From the cell containing the given text, extract its center point as (x, y) coordinate. 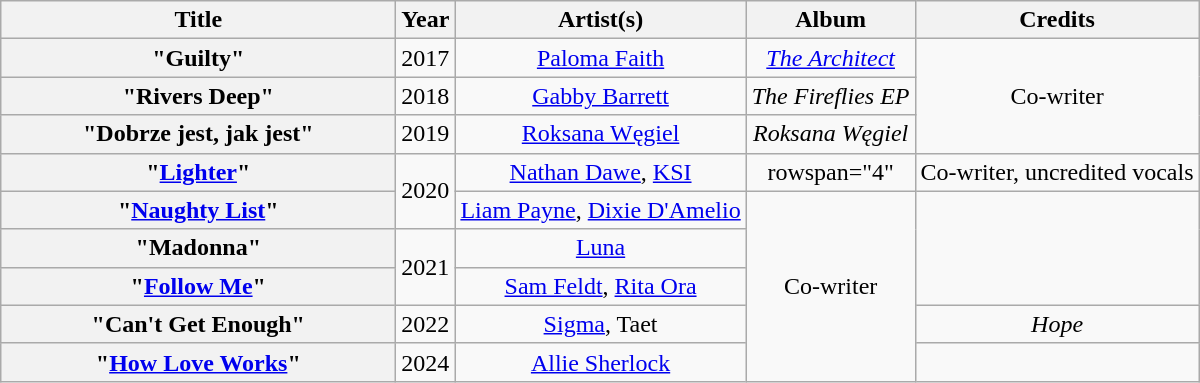
Liam Payne, Dixie D'Amelio (600, 210)
"Rivers Deep" (198, 96)
"Madonna" (198, 248)
Allie Sherlock (600, 362)
"Follow Me" (198, 286)
2022 (426, 324)
Luna (600, 248)
Artist(s) (600, 20)
"Naughty List" (198, 210)
"Dobrze jest, jak jest" (198, 134)
Nathan Dawe, KSI (600, 172)
2018 (426, 96)
"How Love Works" (198, 362)
"Lighter" (198, 172)
"Can't Get Enough" (198, 324)
Credits (1057, 20)
Hope (1057, 324)
Album (830, 20)
Co-writer, uncredited vocals (1057, 172)
2020 (426, 191)
2019 (426, 134)
Gabby Barrett (600, 96)
Title (198, 20)
2017 (426, 58)
2021 (426, 267)
rowspan="4" (830, 172)
The Fireflies EP (830, 96)
2024 (426, 362)
"Guilty" (198, 58)
Year (426, 20)
Sam Feldt, Rita Ora (600, 286)
Paloma Faith (600, 58)
Sigma, Taet (600, 324)
The Architect (830, 58)
